Capture the cell that displays the provided text and extract its [x, y] central coordinate. 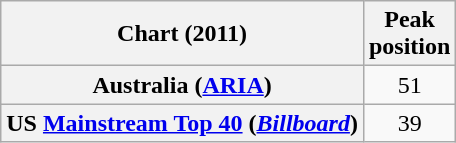
Peakposition [409, 34]
39 [409, 123]
Australia (ARIA) [182, 85]
US Mainstream Top 40 (Billboard) [182, 123]
Chart (2011) [182, 34]
51 [409, 85]
